Extract the [x, y] coordinate from the center of the cell holding the provided text.  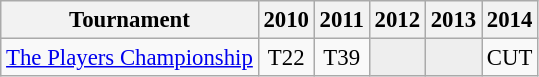
2010 [286, 20]
2011 [342, 20]
2013 [453, 20]
2012 [397, 20]
2014 [510, 20]
CUT [510, 58]
Tournament [130, 20]
The Players Championship [130, 58]
T39 [342, 58]
T22 [286, 58]
